Return [X, Y] of the center of cell containing provided text 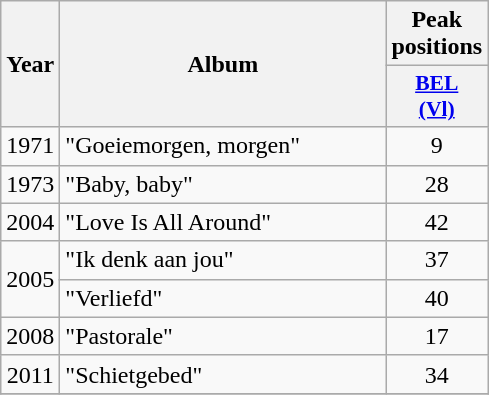
1971 [30, 146]
2004 [30, 222]
"Ik denk aan jou" [223, 260]
42 [437, 222]
"Schietgebed" [223, 374]
17 [437, 336]
"Baby, baby" [223, 184]
"Verliefd" [223, 298]
2008 [30, 336]
2011 [30, 374]
"Goeiemorgen, morgen" [223, 146]
BEL (Vl) [437, 96]
"Love Is All Around" [223, 222]
1973 [30, 184]
40 [437, 298]
Album [223, 64]
"Pastorale" [223, 336]
Peak positions [437, 34]
28 [437, 184]
34 [437, 374]
Year [30, 64]
2005 [30, 279]
9 [437, 146]
37 [437, 260]
